For the text-containing cell, return its midpoint in [x, y] coordinate format. 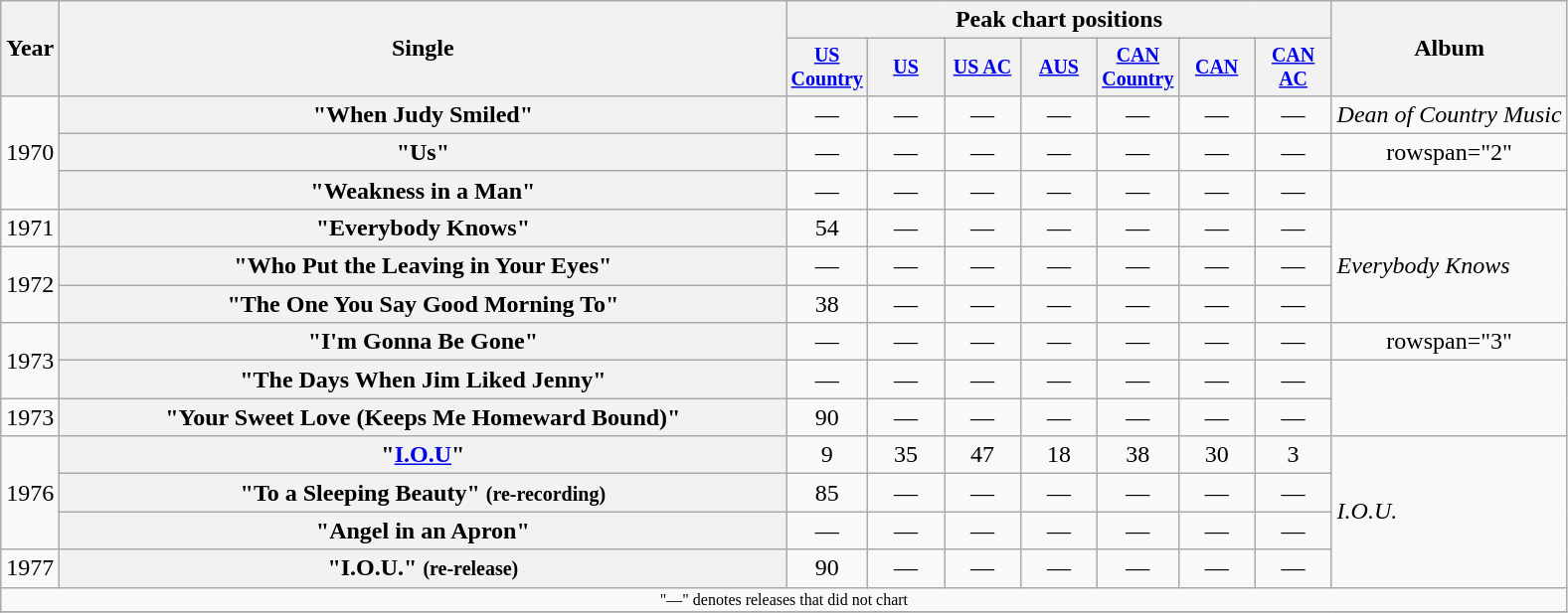
"Your Sweet Love (Keeps Me Homeward Bound)" [424, 417]
I.O.U. [1450, 512]
CAN [1217, 68]
US [907, 68]
"I.O.U." (re-release) [424, 568]
Dean of Country Music [1450, 114]
"Weakness in a Man" [424, 190]
"I.O.U" [424, 455]
30 [1217, 455]
Peak chart positions [1059, 20]
"Angel in an Apron" [424, 531]
"When Judy Smiled" [424, 114]
18 [1058, 455]
"To a Sleeping Beauty" (re-recording) [424, 493]
"—" denotes releases that did not chart [784, 599]
Single [424, 49]
US AC [982, 68]
CAN AC [1293, 68]
9 [827, 455]
"Who Put the Leaving in Your Eyes" [424, 266]
rowspan="3" [1450, 342]
1971 [30, 228]
Album [1450, 49]
Year [30, 49]
US Country [827, 68]
"I'm Gonna Be Gone" [424, 342]
"The Days When Jim Liked Jenny" [424, 380]
CAN Country [1137, 68]
AUS [1058, 68]
1977 [30, 568]
"Everybody Knows" [424, 228]
85 [827, 493]
54 [827, 228]
35 [907, 455]
47 [982, 455]
"The One You Say Good Morning To" [424, 304]
3 [1293, 455]
Everybody Knows [1450, 265]
rowspan="2" [1450, 152]
1972 [30, 285]
1976 [30, 493]
"Us" [424, 152]
1970 [30, 152]
